Return the [X, Y] coordinate for the center point of the cell that contains the specified text.  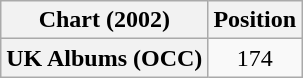
Position [255, 20]
174 [255, 58]
Chart (2002) [104, 20]
UK Albums (OCC) [104, 58]
